Locate the cell with the specified text and output its (X, Y) center coordinate. 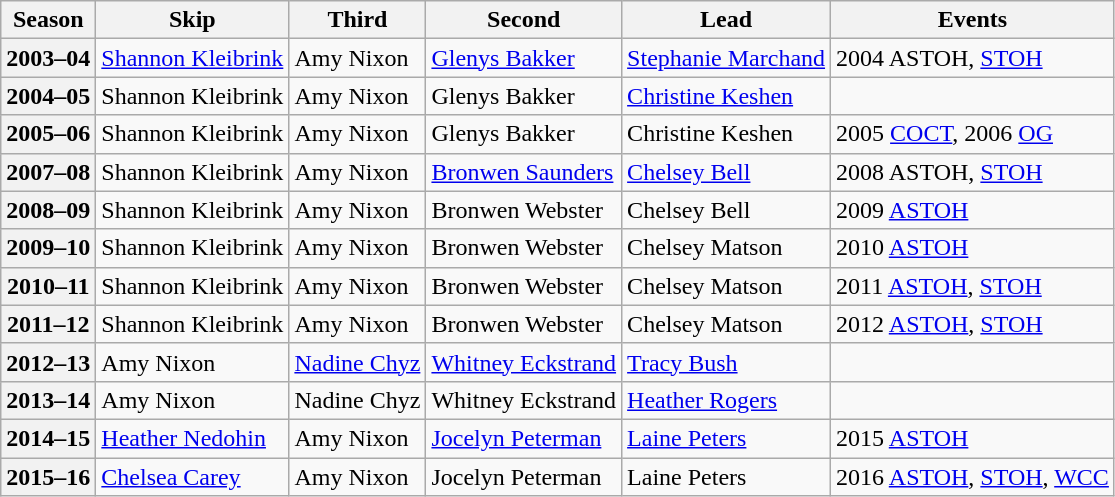
2011 ASTOH, STOH (973, 286)
2010–11 (48, 286)
Stephanie Marchand (726, 58)
2011–12 (48, 324)
2009 ASTOH (973, 210)
2004 ASTOH, STOH (973, 58)
2004–05 (48, 96)
Lead (726, 20)
2015–16 (48, 477)
2008 ASTOH, STOH (973, 172)
2008–09 (48, 210)
2005–06 (48, 134)
Third (358, 20)
Second (524, 20)
2007–08 (48, 172)
2010 ASTOH (973, 248)
2012–13 (48, 362)
Tracy Bush (726, 362)
2005 COCT, 2006 OG (973, 134)
Skip (192, 20)
2003–04 (48, 58)
2009–10 (48, 248)
2014–15 (48, 438)
Season (48, 20)
Bronwen Saunders (524, 172)
2016 ASTOH, STOH, WCC (973, 477)
2015 ASTOH (973, 438)
2012 ASTOH, STOH (973, 324)
Chelsea Carey (192, 477)
Events (973, 20)
2013–14 (48, 400)
Heather Nedohin (192, 438)
Heather Rogers (726, 400)
